Locate the cell with the specified text and output its (X, Y) center coordinate. 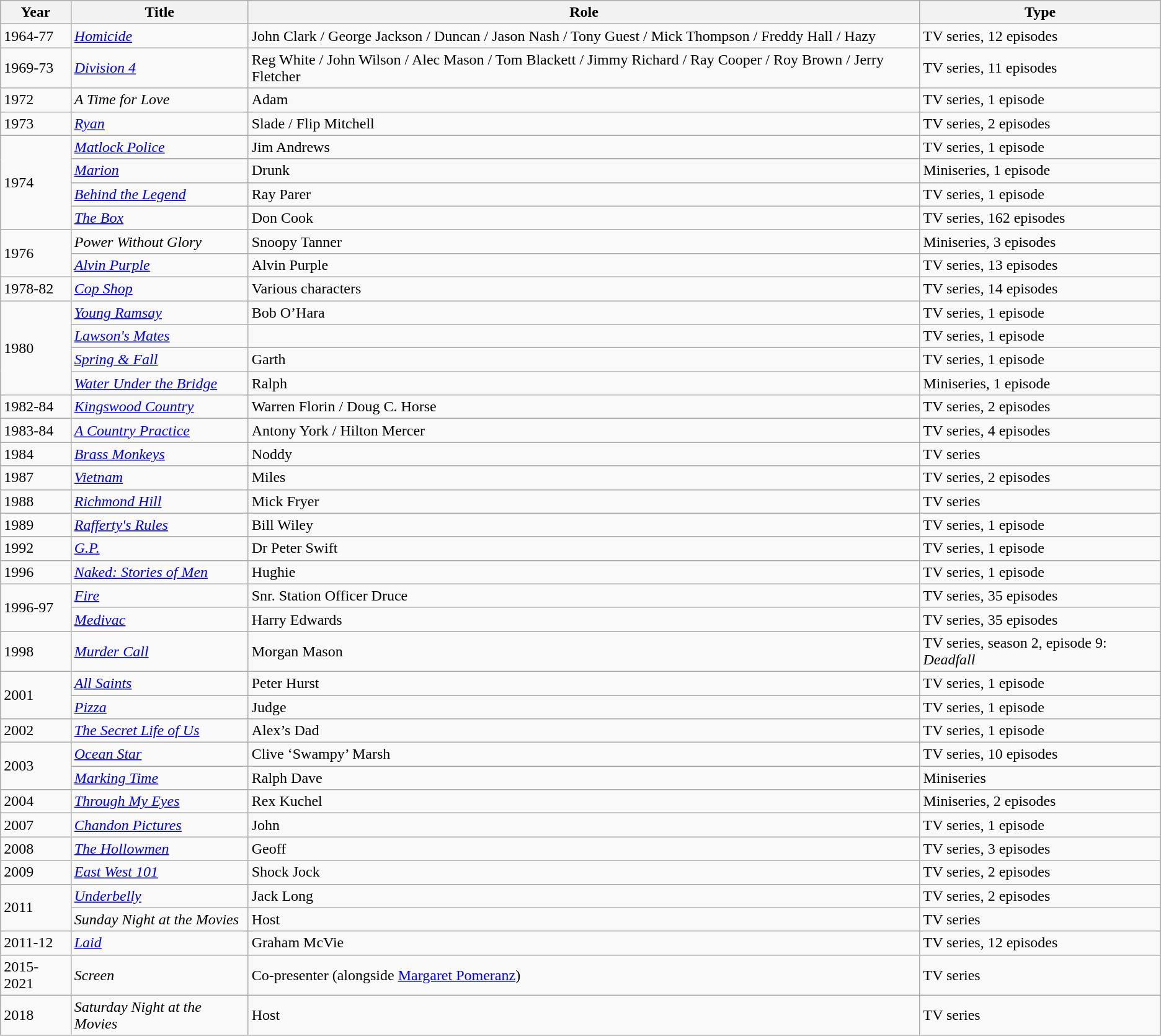
1972 (36, 100)
Underbelly (159, 896)
Warren Florin / Doug C. Horse (584, 407)
Adam (584, 100)
1964-77 (36, 36)
TV series, 11 episodes (1040, 68)
Marking Time (159, 778)
Miniseries (1040, 778)
TV series, 4 episodes (1040, 431)
John (584, 825)
Role (584, 12)
Division 4 (159, 68)
Fire (159, 596)
Co-presenter (alongside Margaret Pomeranz) (584, 975)
2008 (36, 849)
Slade / Flip Mitchell (584, 123)
Don Cook (584, 218)
2011-12 (36, 943)
Morgan Mason (584, 651)
2018 (36, 1015)
Geoff (584, 849)
Dr Peter Swift (584, 548)
Naked: Stories of Men (159, 572)
Reg White / John Wilson / Alec Mason / Tom Blackett / Jimmy Richard / Ray Cooper / Roy Brown / Jerry Fletcher (584, 68)
Peter Hurst (584, 683)
1998 (36, 651)
2009 (36, 872)
East West 101 (159, 872)
Sunday Night at the Movies (159, 919)
TV series, season 2, episode 9: Deadfall (1040, 651)
Judge (584, 707)
Rafferty's Rules (159, 525)
John Clark / George Jackson / Duncan / Jason Nash / Tony Guest / Mick Thompson / Freddy Hall / Hazy (584, 36)
Spring & Fall (159, 360)
Jack Long (584, 896)
Alex’s Dad (584, 731)
Miles (584, 478)
Lawson's Mates (159, 336)
Various characters (584, 288)
Pizza (159, 707)
1984 (36, 454)
A Country Practice (159, 431)
Snoopy Tanner (584, 241)
Title (159, 12)
Ryan (159, 123)
Hughie (584, 572)
The Hollowmen (159, 849)
Year (36, 12)
Clive ‘Swampy’ Marsh (584, 754)
Richmond Hill (159, 501)
2011 (36, 908)
Power Without Glory (159, 241)
1996-97 (36, 607)
TV series, 10 episodes (1040, 754)
Miniseries, 3 episodes (1040, 241)
Drunk (584, 171)
2015-2021 (36, 975)
Jim Andrews (584, 147)
Laid (159, 943)
TV series, 13 episodes (1040, 265)
Noddy (584, 454)
A Time for Love (159, 100)
Water Under the Bridge (159, 383)
Ralph (584, 383)
Garth (584, 360)
Miniseries, 2 episodes (1040, 802)
TV series, 162 episodes (1040, 218)
2001 (36, 695)
Bill Wiley (584, 525)
2002 (36, 731)
2004 (36, 802)
Through My Eyes (159, 802)
1969-73 (36, 68)
1996 (36, 572)
Behind the Legend (159, 194)
TV series, 14 episodes (1040, 288)
Murder Call (159, 651)
2003 (36, 766)
1982-84 (36, 407)
Homicide (159, 36)
1976 (36, 253)
Type (1040, 12)
TV series, 3 episodes (1040, 849)
1974 (36, 182)
The Box (159, 218)
Medivac (159, 619)
Cop Shop (159, 288)
Brass Monkeys (159, 454)
Snr. Station Officer Druce (584, 596)
Ray Parer (584, 194)
The Secret Life of Us (159, 731)
Screen (159, 975)
1983-84 (36, 431)
1978-82 (36, 288)
Marion (159, 171)
All Saints (159, 683)
Chandon Pictures (159, 825)
Shock Jock (584, 872)
Ocean Star (159, 754)
G.P. (159, 548)
1989 (36, 525)
Ralph Dave (584, 778)
Antony York / Hilton Mercer (584, 431)
Bob O’Hara (584, 312)
1980 (36, 347)
Matlock Police (159, 147)
Young Ramsay (159, 312)
Harry Edwards (584, 619)
Graham McVie (584, 943)
1988 (36, 501)
1973 (36, 123)
Saturday Night at the Movies (159, 1015)
2007 (36, 825)
Kingswood Country (159, 407)
Vietnam (159, 478)
1992 (36, 548)
1987 (36, 478)
Mick Fryer (584, 501)
Rex Kuchel (584, 802)
